Determine the (x, y) coordinate at the center of the cell enclosing the given text.  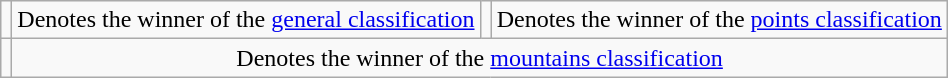
Denotes the winner of the points classification (719, 20)
Denotes the winner of the general classification (246, 20)
Denotes the winner of the mountains classification (480, 58)
